Determine the [x, y] coordinate at the center of the cell enclosing the given text.  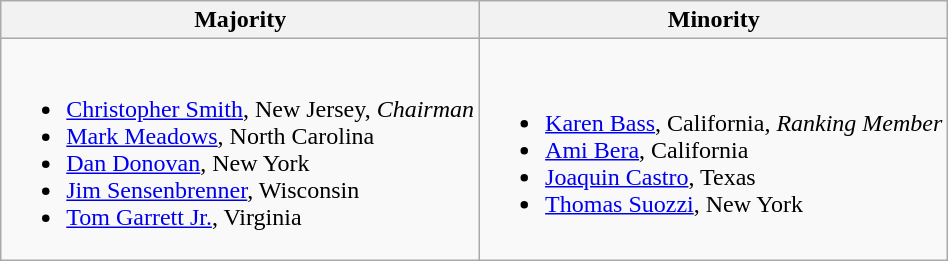
Minority [714, 20]
Karen Bass, California, Ranking MemberAmi Bera, CaliforniaJoaquin Castro, TexasThomas Suozzi, New York [714, 150]
Majority [240, 20]
Christopher Smith, New Jersey, ChairmanMark Meadows, North CarolinaDan Donovan, New YorkJim Sensenbrenner, WisconsinTom Garrett Jr., Virginia [240, 150]
